Provide the (x, y) coordinate of the cell's center where the given text is located.  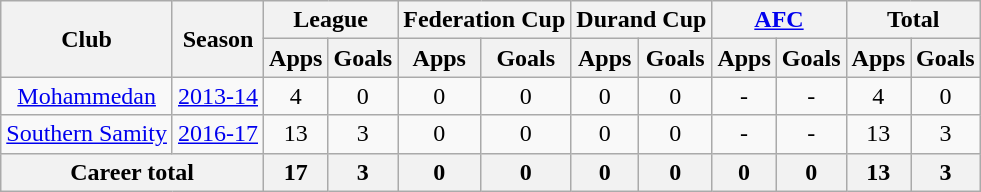
Federation Cup (484, 20)
2016-17 (218, 134)
Mohammedan (87, 96)
AFC (779, 20)
Total (913, 20)
Club (87, 39)
Durand Cup (642, 20)
Career total (132, 172)
Southern Samity (87, 134)
Season (218, 39)
17 (296, 172)
League (331, 20)
2013-14 (218, 96)
